Pinpoint the cell where the given text exists, returning its (X, Y) midpoint coordinate. 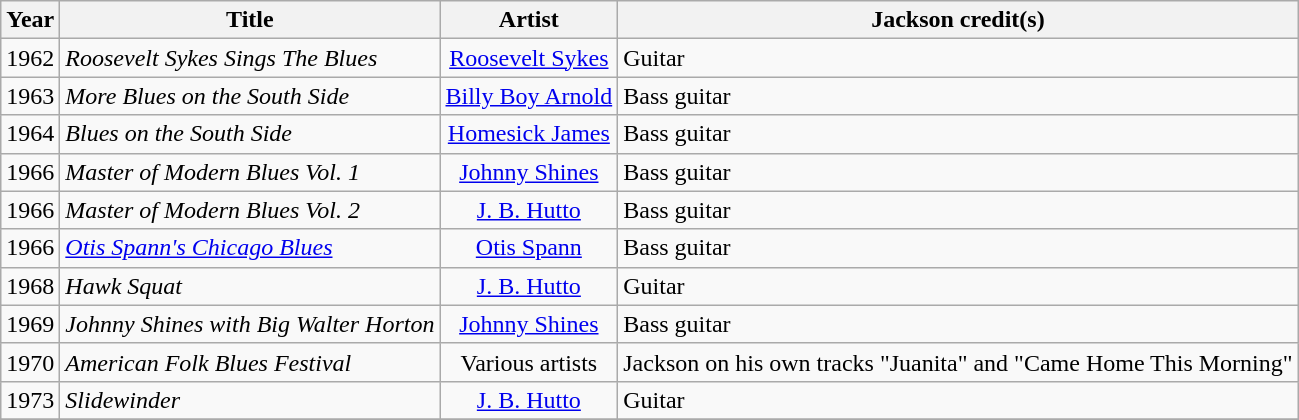
Master of Modern Blues Vol. 1 (250, 172)
Billy Boy Arnold (529, 96)
1973 (30, 400)
American Folk Blues Festival (250, 362)
Otis Spann (529, 248)
1968 (30, 286)
Jackson on his own tracks "Juanita" and "Came Home This Morning" (958, 362)
Artist (529, 20)
Roosevelt Sykes (529, 58)
Hawk Squat (250, 286)
1970 (30, 362)
1969 (30, 324)
1963 (30, 96)
Johnny Shines with Big Walter Horton (250, 324)
Otis Spann's Chicago Blues (250, 248)
Roosevelt Sykes Sings The Blues (250, 58)
1962 (30, 58)
Homesick James (529, 134)
Slidewinder (250, 400)
Master of Modern Blues Vol. 2 (250, 210)
Jackson credit(s) (958, 20)
Blues on the South Side (250, 134)
Year (30, 20)
1964 (30, 134)
More Blues on the South Side (250, 96)
Various artists (529, 362)
Title (250, 20)
